Pinpoint the cell where the given text exists, returning its (X, Y) midpoint coordinate. 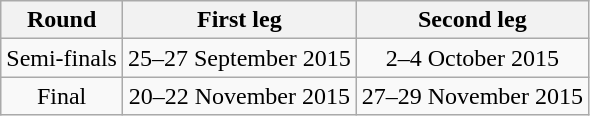
25–27 September 2015 (239, 58)
27–29 November 2015 (472, 96)
Second leg (472, 20)
20–22 November 2015 (239, 96)
Semi-finals (62, 58)
Final (62, 96)
2–4 October 2015 (472, 58)
First leg (239, 20)
Round (62, 20)
